Return the [x, y] coordinate for the center point of the cell that contains the specified text.  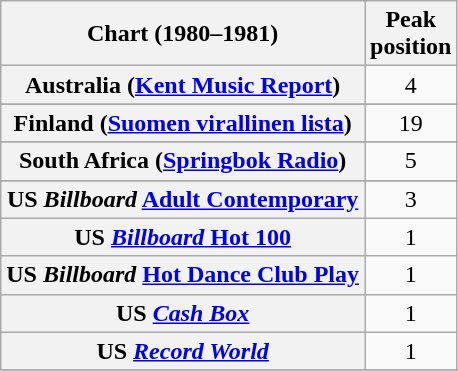
Chart (1980–1981) [183, 34]
3 [411, 199]
Finland (Suomen virallinen lista) [183, 123]
4 [411, 85]
South Africa (Springbok Radio) [183, 161]
US Billboard Hot Dance Club Play [183, 275]
US Cash Box [183, 313]
5 [411, 161]
US Billboard Adult Contemporary [183, 199]
Peakposition [411, 34]
US Record World [183, 351]
19 [411, 123]
US Billboard Hot 100 [183, 237]
Australia (Kent Music Report) [183, 85]
